Determine the (x, y) coordinate at the center of the cell enclosing the given text.  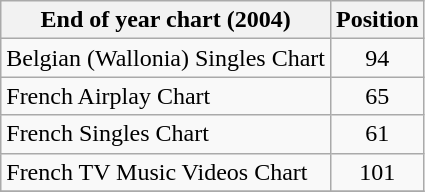
Position (377, 20)
101 (377, 172)
94 (377, 58)
61 (377, 134)
French TV Music Videos Chart (166, 172)
65 (377, 96)
End of year chart (2004) (166, 20)
Belgian (Wallonia) Singles Chart (166, 58)
French Singles Chart (166, 134)
French Airplay Chart (166, 96)
